Determine the [X, Y] coordinate at the center of the cell enclosing the given text.  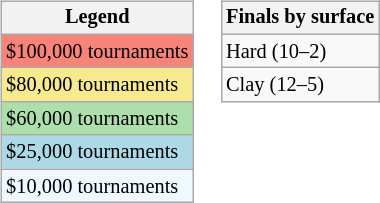
$60,000 tournaments [97, 119]
Finals by surface [300, 18]
$25,000 tournaments [97, 152]
$80,000 tournaments [97, 85]
Clay (12–5) [300, 85]
Hard (10–2) [300, 51]
Legend [97, 18]
$10,000 tournaments [97, 186]
$100,000 tournaments [97, 51]
